From the cell containing the given text, extract its center point as (X, Y) coordinate. 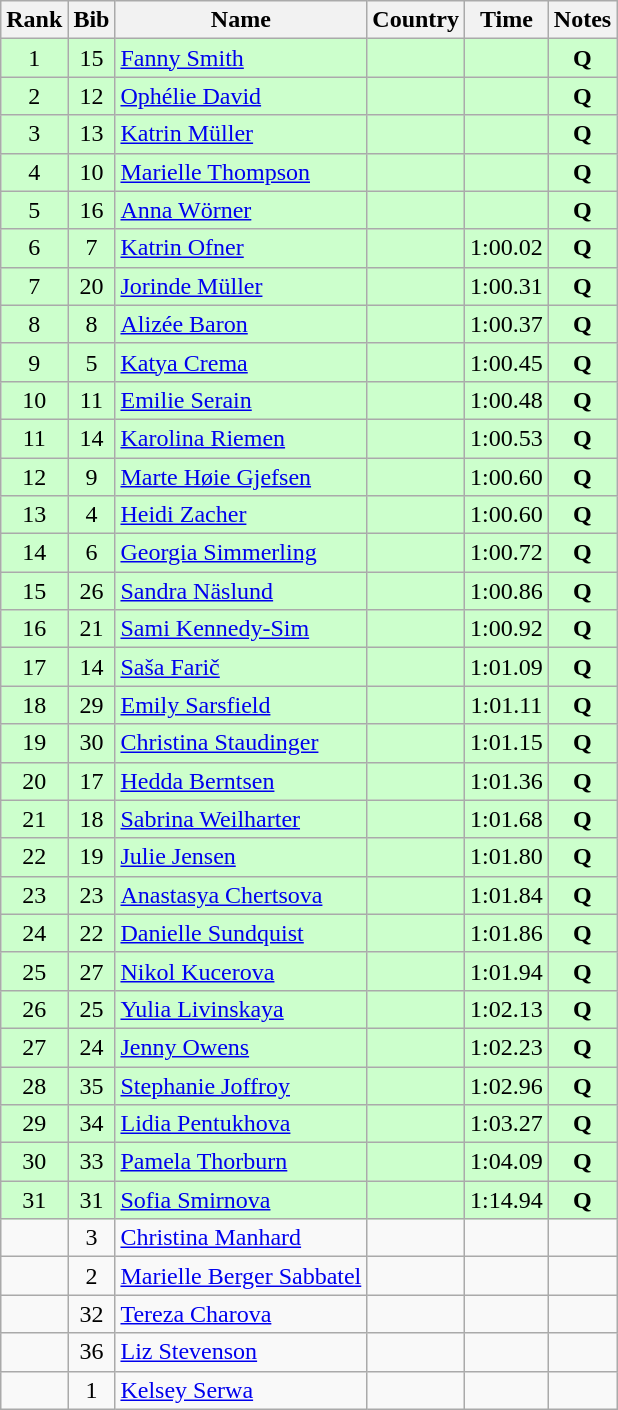
Time (507, 20)
1:00.31 (507, 286)
1:00.45 (507, 362)
1:01.94 (507, 971)
32 (92, 1314)
Marielle Thompson (241, 172)
1:01.86 (507, 933)
Liz Stevenson (241, 1352)
1:02.23 (507, 1047)
Christina Manhard (241, 1238)
Katrin Müller (241, 134)
36 (92, 1352)
1:04.09 (507, 1162)
1:00.53 (507, 438)
1:00.92 (507, 629)
Alizée Baron (241, 324)
Sabrina Weilharter (241, 819)
28 (34, 1085)
Christina Staudinger (241, 743)
Fanny Smith (241, 58)
Saša Farič (241, 667)
1:02.96 (507, 1085)
Lidia Pentukhova (241, 1124)
Katrin Ofner (241, 248)
1:00.02 (507, 248)
Tereza Charova (241, 1314)
Rank (34, 20)
Nikol Kucerova (241, 971)
Danielle Sundquist (241, 933)
1:01.68 (507, 819)
1:00.72 (507, 553)
1:01.15 (507, 743)
Anastasya Chertsova (241, 895)
Country (416, 20)
Jenny Owens (241, 1047)
34 (92, 1124)
1:00.86 (507, 591)
Emily Sarsfield (241, 705)
1:00.37 (507, 324)
33 (92, 1162)
Sami Kennedy-Sim (241, 629)
Ophélie David (241, 96)
Marte Høie Gjefsen (241, 477)
1:03.27 (507, 1124)
1:00.48 (507, 400)
Hedda Berntsen (241, 781)
35 (92, 1085)
1:01.84 (507, 895)
Notes (582, 20)
Pamela Thorburn (241, 1162)
Name (241, 20)
1:01.11 (507, 705)
1:14.94 (507, 1200)
Jorinde Müller (241, 286)
Anna Wörner (241, 210)
Sofia Smirnova (241, 1200)
1:01.80 (507, 857)
Emilie Serain (241, 400)
Georgia Simmerling (241, 553)
Marielle Berger Sabbatel (241, 1276)
1:01.09 (507, 667)
Julie Jensen (241, 857)
Heidi Zacher (241, 515)
1:01.36 (507, 781)
1:02.13 (507, 1009)
Katya Crema (241, 362)
Karolina Riemen (241, 438)
Yulia Livinskaya (241, 1009)
Sandra Näslund (241, 591)
Bib (92, 20)
Kelsey Serwa (241, 1390)
Stephanie Joffroy (241, 1085)
